Identify which cell holds the provided text, then report its [x, y] central coordinate. 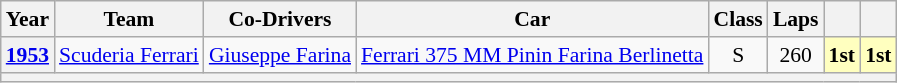
Scuderia Ferrari [129, 55]
Laps [796, 19]
S [738, 55]
Car [532, 19]
Giuseppe Farina [280, 55]
Team [129, 19]
260 [796, 55]
Co-Drivers [280, 19]
Ferrari 375 MM Pinin Farina Berlinetta [532, 55]
Class [738, 19]
1953 [28, 55]
Year [28, 19]
